Search for the cell housing the specified text and yield its [X, Y] center coordinate. 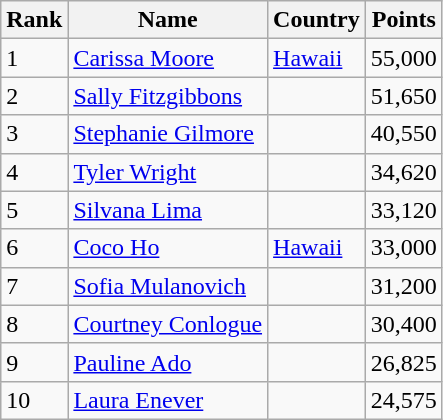
33,120 [404, 210]
Laura Enever [168, 400]
7 [34, 286]
24,575 [404, 400]
40,550 [404, 134]
Pauline Ado [168, 362]
Name [168, 20]
33,000 [404, 248]
Tyler Wright [168, 172]
26,825 [404, 362]
51,650 [404, 96]
55,000 [404, 58]
Country [317, 20]
Courtney Conlogue [168, 324]
2 [34, 96]
Silvana Lima [168, 210]
6 [34, 248]
5 [34, 210]
10 [34, 400]
Stephanie Gilmore [168, 134]
4 [34, 172]
34,620 [404, 172]
3 [34, 134]
Sally Fitzgibbons [168, 96]
8 [34, 324]
1 [34, 58]
Rank [34, 20]
9 [34, 362]
30,400 [404, 324]
Sofia Mulanovich [168, 286]
Coco Ho [168, 248]
Points [404, 20]
Carissa Moore [168, 58]
31,200 [404, 286]
